Return the (x, y) coordinate for the center point of the cell that contains the specified text.  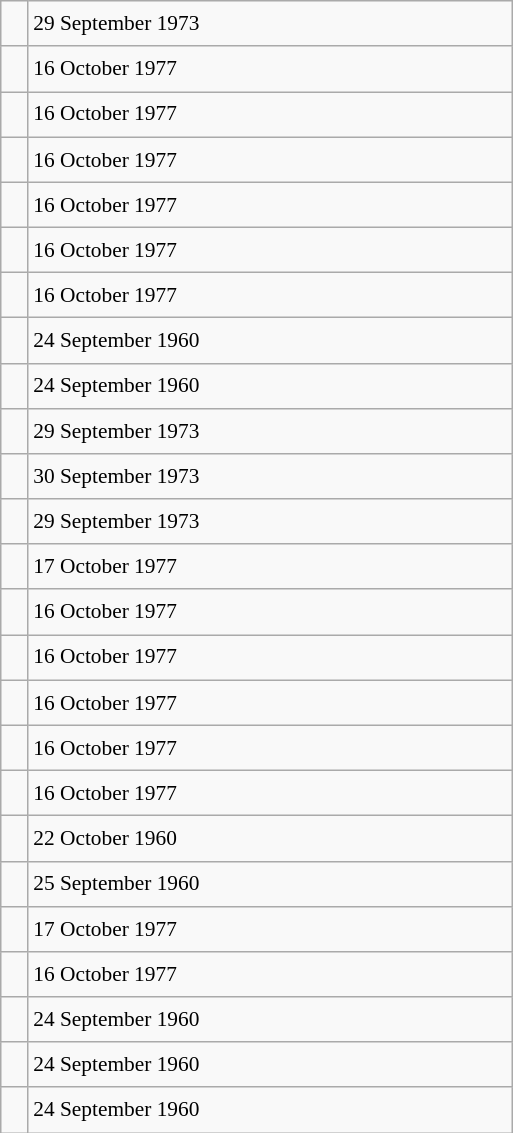
30 September 1973 (270, 476)
22 October 1960 (270, 838)
25 September 1960 (270, 884)
